From the cell containing the given text, extract its center point as [X, Y] coordinate. 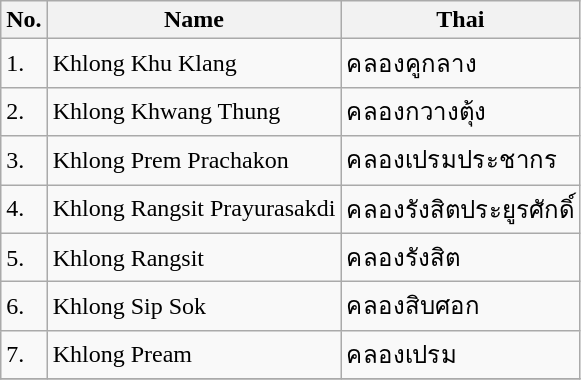
Khlong Rangsit [194, 258]
1. [24, 64]
Khlong Prem Prachakon [194, 160]
5. [24, 258]
คลองเปรมประชากร [460, 160]
คลองรังสิตประยูรศักดิ์ [460, 208]
Khlong Khu Klang [194, 64]
คลองรังสิต [460, 258]
Khlong Khwang Thung [194, 112]
Thai [460, 20]
4. [24, 208]
Khlong Rangsit Prayurasakdi [194, 208]
Khlong Sip Sok [194, 306]
คลองกวางตุ้ง [460, 112]
3. [24, 160]
6. [24, 306]
2. [24, 112]
คลองคูกลาง [460, 64]
7. [24, 354]
Khlong Pream [194, 354]
คลองสิบศอก [460, 306]
Name [194, 20]
คลองเปรม [460, 354]
No. [24, 20]
